Search for the cell housing the specified text and yield its [X, Y] center coordinate. 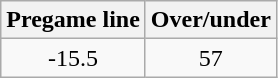
57 [210, 58]
Pregame line [74, 20]
Over/under [210, 20]
-15.5 [74, 58]
